Capture the cell that displays the provided text and extract its (X, Y) central coordinate. 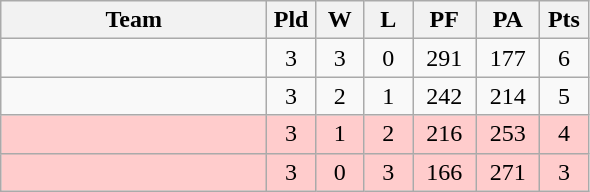
253 (508, 134)
W (340, 20)
Pld (292, 20)
242 (444, 96)
271 (508, 172)
4 (564, 134)
5 (564, 96)
PA (508, 20)
291 (444, 58)
166 (444, 172)
214 (508, 96)
177 (508, 58)
216 (444, 134)
PF (444, 20)
L (388, 20)
6 (564, 58)
Pts (564, 20)
Team (134, 20)
